For the text-containing cell, return its midpoint in (x, y) coordinate format. 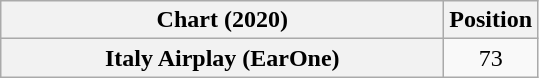
Italy Airplay (EarOne) (222, 58)
Position (491, 20)
Chart (2020) (222, 20)
73 (491, 58)
